Find where the given text appears and provide that cell's center as [x, y] coordinate. 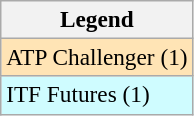
ITF Futures (1) [97, 95]
ATP Challenger (1) [97, 57]
Legend [97, 19]
